Output the [X, Y] coordinate of the center of the cell containing the given text.  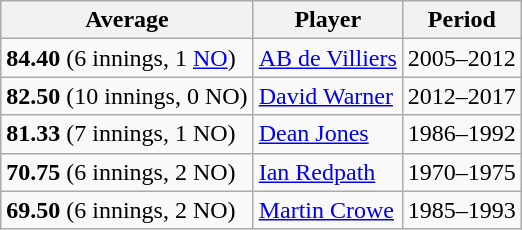
1985–1993 [462, 210]
1970–1975 [462, 172]
70.75 (6 innings, 2 NO) [127, 172]
Period [462, 20]
82.50 (10 innings, 0 NO) [127, 96]
Ian Redpath [328, 172]
Martin Crowe [328, 210]
84.40 (6 innings, 1 NO) [127, 58]
81.33 (7 innings, 1 NO) [127, 134]
David Warner [328, 96]
Dean Jones [328, 134]
1986–1992 [462, 134]
2012–2017 [462, 96]
69.50 (6 innings, 2 NO) [127, 210]
2005–2012 [462, 58]
Average [127, 20]
Player [328, 20]
AB de Villiers [328, 58]
